Extract the [X, Y] coordinate from the center of the cell holding the provided text.  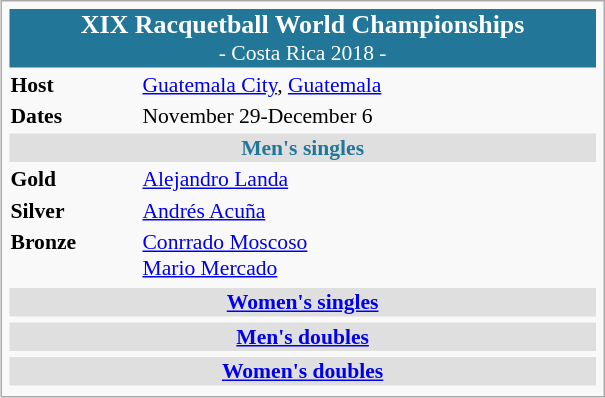
Men's singles [302, 147]
Andrés Acuña [368, 210]
XIX Racquetball World Championships- Costa Rica 2018 - [302, 38]
Guatemala City, Guatemala [368, 84]
November 29-December 6 [368, 116]
Conrrado Moscoso Mario Mercado [368, 255]
Women's singles [302, 302]
Alejandro Landa [368, 179]
Dates [74, 116]
Gold [74, 179]
Men's doubles [302, 336]
Silver [74, 210]
Host [74, 84]
Bronze [74, 255]
Women's doubles [302, 371]
